Detect which cell encompasses the target text, then output its [X, Y] center coordinate. 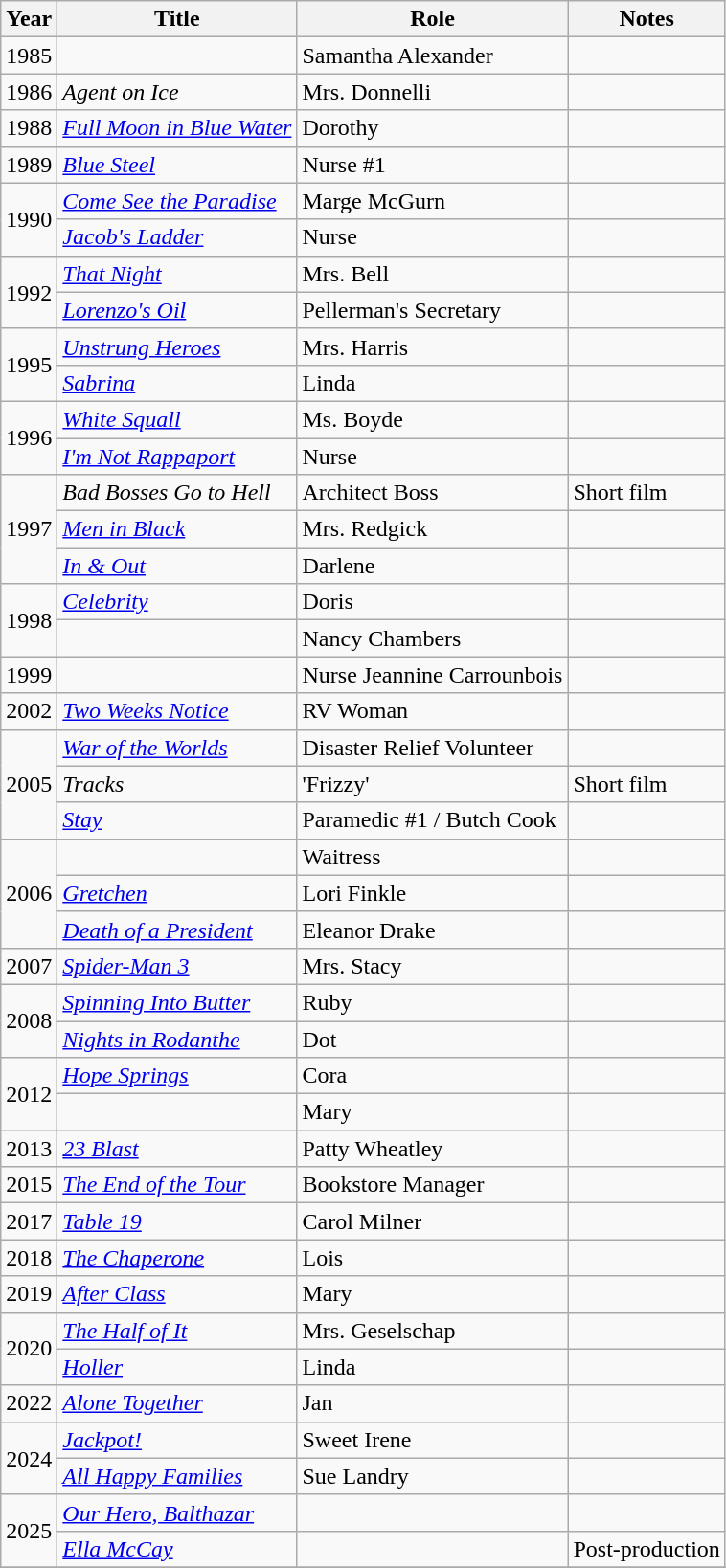
Mrs. Redgick [433, 529]
Agent on Ice [177, 92]
Samantha Alexander [433, 56]
Ms. Boyde [433, 419]
All Happy Families [177, 1476]
2007 [29, 966]
The End of the Tour [177, 1185]
'Frizzy' [433, 784]
2008 [29, 1020]
Celebrity [177, 602]
Year [29, 19]
Table 19 [177, 1221]
Lori Finkle [433, 893]
Jacob's Ladder [177, 237]
1989 [29, 165]
2013 [29, 1149]
Notes [647, 19]
Lois [433, 1258]
1997 [29, 529]
Nurse #1 [433, 165]
Eleanor Drake [433, 930]
Title [177, 19]
Mrs. Harris [433, 347]
Pellerman's Secretary [433, 310]
2012 [29, 1094]
2019 [29, 1294]
Nancy Chambers [433, 638]
Doris [433, 602]
2002 [29, 711]
Blue Steel [177, 165]
1998 [29, 620]
Death of a President [177, 930]
Patty Wheatley [433, 1149]
Paramedic #1 / Butch Cook [433, 820]
Dot [433, 1039]
2006 [29, 893]
2018 [29, 1258]
Ella McCay [177, 1549]
2017 [29, 1221]
Mrs. Geselschap [433, 1331]
Gretchen [177, 893]
Nights in Rodanthe [177, 1039]
1992 [29, 292]
Mrs. Bell [433, 274]
1996 [29, 437]
RV Woman [433, 711]
Cora [433, 1076]
Men in Black [177, 529]
Bad Bosses Go to Hell [177, 493]
2020 [29, 1349]
Lorenzo's Oil [177, 310]
White Squall [177, 419]
Sweet Irene [433, 1440]
Dorothy [433, 128]
Jan [433, 1403]
Jackpot! [177, 1440]
23 Blast [177, 1149]
Role [433, 19]
Full Moon in Blue Water [177, 128]
1990 [29, 219]
Mrs. Stacy [433, 966]
2015 [29, 1185]
Spider-Man 3 [177, 966]
War of the Worlds [177, 748]
2022 [29, 1403]
Alone Together [177, 1403]
1986 [29, 92]
1995 [29, 365]
1985 [29, 56]
Hope Springs [177, 1076]
Stay [177, 820]
The Half of It [177, 1331]
Sue Landry [433, 1476]
Sabrina [177, 383]
Ruby [433, 1002]
Spinning Into Butter [177, 1002]
2024 [29, 1458]
Holler [177, 1367]
Unstrung Heroes [177, 347]
I'm Not Rappaport [177, 457]
1988 [29, 128]
Nurse Jeannine Carrounbois [433, 675]
After Class [177, 1294]
1999 [29, 675]
That Night [177, 274]
Post-production [647, 1549]
Marge McGurn [433, 201]
Come See the Paradise [177, 201]
The Chaperone [177, 1258]
Mrs. Donnelli [433, 92]
Bookstore Manager [433, 1185]
Disaster Relief Volunteer [433, 748]
Darlene [433, 566]
2005 [29, 784]
Carol Milner [433, 1221]
Architect Boss [433, 493]
Two Weeks Notice [177, 711]
In & Out [177, 566]
Tracks [177, 784]
2025 [29, 1531]
Waitress [433, 857]
Our Hero, Balthazar [177, 1512]
